Output the [X, Y] coordinate of the center of the cell containing the given text.  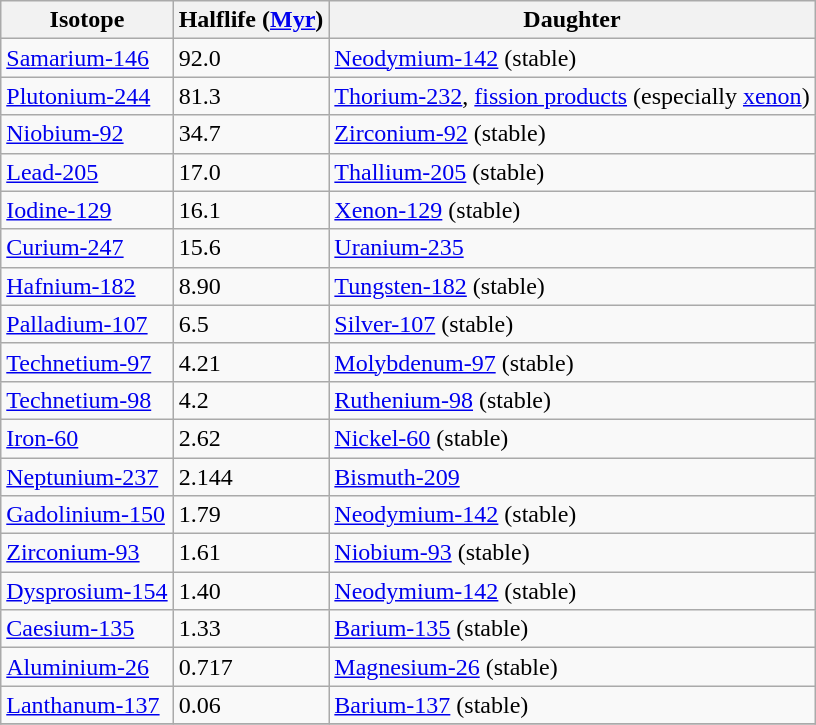
Uranium-235 [572, 248]
Hafnium-182 [87, 286]
81.3 [251, 96]
Thallium-205 (stable) [572, 172]
34.7 [251, 134]
1.79 [251, 515]
Samarium-146 [87, 58]
Niobium-93 (stable) [572, 553]
Gadolinium-150 [87, 515]
Barium-135 (stable) [572, 629]
0.06 [251, 705]
Technetium-97 [87, 362]
Daughter [572, 20]
Plutonium-244 [87, 96]
Nickel-60 (stable) [572, 438]
Tungsten-182 (stable) [572, 286]
1.61 [251, 553]
Aluminium-26 [87, 667]
92.0 [251, 58]
Thorium-232, fission products (especially xenon) [572, 96]
Technetium-98 [87, 400]
Zirconium-93 [87, 553]
6.5 [251, 324]
17.0 [251, 172]
Iodine-129 [87, 210]
Isotope [87, 20]
Halflife (Myr) [251, 20]
4.21 [251, 362]
Curium-247 [87, 248]
16.1 [251, 210]
Iron-60 [87, 438]
1.40 [251, 591]
2.62 [251, 438]
Ruthenium-98 (stable) [572, 400]
2.144 [251, 477]
Niobium-92 [87, 134]
Lanthanum-137 [87, 705]
Bismuth-209 [572, 477]
Palladium-107 [87, 324]
Silver-107 (stable) [572, 324]
Lead-205 [87, 172]
Molybdenum-97 (stable) [572, 362]
Xenon-129 (stable) [572, 210]
8.90 [251, 286]
Barium-137 (stable) [572, 705]
Magnesium-26 (stable) [572, 667]
Neptunium-237 [87, 477]
Zirconium-92 (stable) [572, 134]
0.717 [251, 667]
Caesium-135 [87, 629]
15.6 [251, 248]
1.33 [251, 629]
4.2 [251, 400]
Dysprosium-154 [87, 591]
